From the cell containing the given text, extract its center point as [x, y] coordinate. 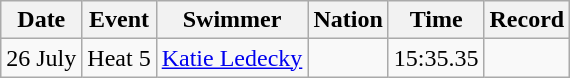
Event [119, 20]
Heat 5 [119, 58]
15:35.35 [436, 58]
Nation [348, 20]
Date [42, 20]
Time [436, 20]
Record [527, 20]
Katie Ledecky [232, 58]
26 July [42, 58]
Swimmer [232, 20]
